Pinpoint the cell where the given text exists, returning its [X, Y] midpoint coordinate. 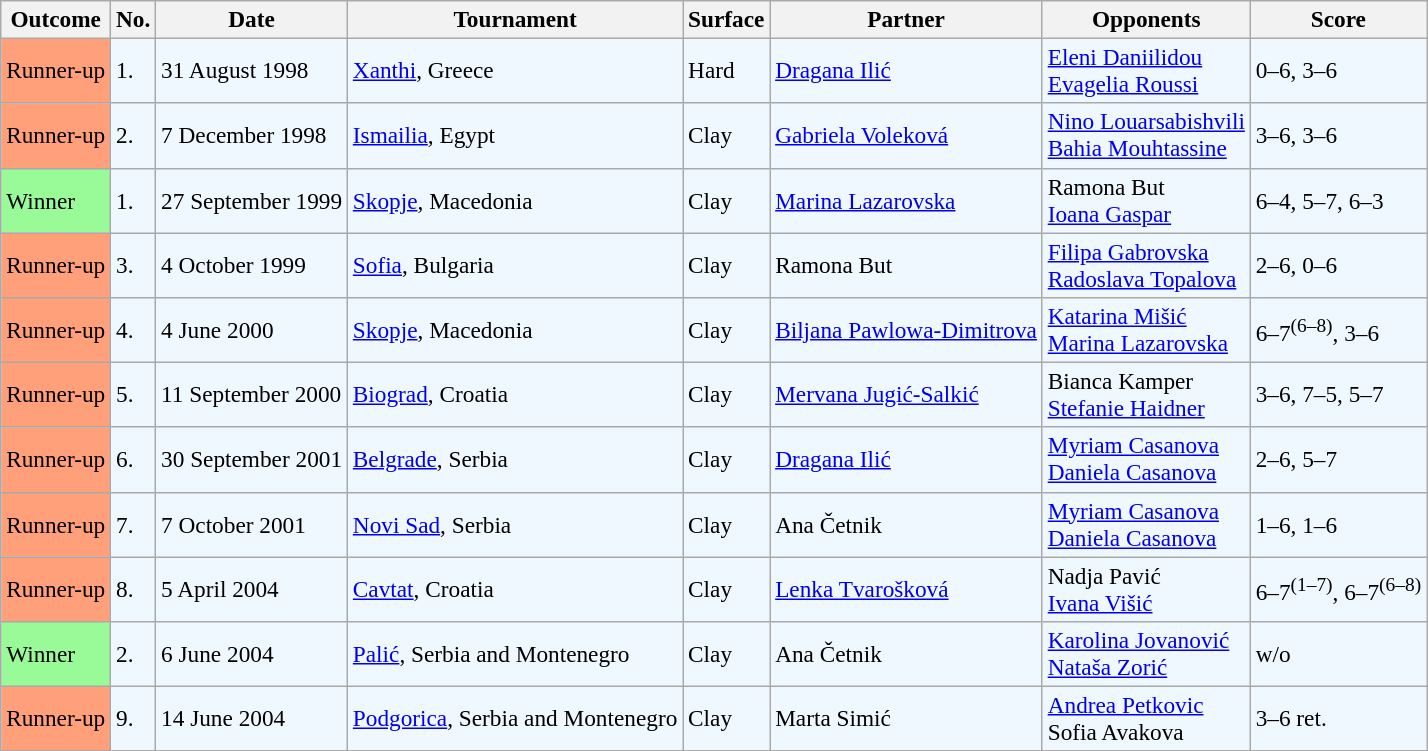
Score [1338, 19]
Hard [726, 70]
Opponents [1146, 19]
Podgorica, Serbia and Montenegro [514, 718]
30 September 2001 [252, 460]
Karolina Jovanović Nataša Zorić [1146, 654]
Nadja Pavić Ivana Višić [1146, 588]
Date [252, 19]
0–6, 3–6 [1338, 70]
Surface [726, 19]
Outcome [56, 19]
Sofia, Bulgaria [514, 264]
6. [134, 460]
27 September 1999 [252, 200]
Biograd, Croatia [514, 394]
2–6, 0–6 [1338, 264]
Palić, Serbia and Montenegro [514, 654]
6–7(1–7), 6–7(6–8) [1338, 588]
6–4, 5–7, 6–3 [1338, 200]
Gabriela Voleková [906, 136]
7. [134, 524]
6 June 2004 [252, 654]
Marina Lazarovska [906, 200]
Partner [906, 19]
No. [134, 19]
w/o [1338, 654]
3. [134, 264]
4 October 1999 [252, 264]
7 October 2001 [252, 524]
Ramona But Ioana Gaspar [1146, 200]
5 April 2004 [252, 588]
Novi Sad, Serbia [514, 524]
Biljana Pawlowa-Dimitrova [906, 330]
Marta Simić [906, 718]
Nino Louarsabishvili Bahia Mouhtassine [1146, 136]
Xanthi, Greece [514, 70]
31 August 1998 [252, 70]
3–6, 3–6 [1338, 136]
1–6, 1–6 [1338, 524]
Andrea Petkovic Sofia Avakova [1146, 718]
4. [134, 330]
Katarina Mišić Marina Lazarovska [1146, 330]
Ismailia, Egypt [514, 136]
Eleni Daniilidou Evagelia Roussi [1146, 70]
Belgrade, Serbia [514, 460]
Filipa Gabrovska Radoslava Topalova [1146, 264]
14 June 2004 [252, 718]
Lenka Tvarošková [906, 588]
5. [134, 394]
3–6 ret. [1338, 718]
2–6, 5–7 [1338, 460]
8. [134, 588]
9. [134, 718]
Ramona But [906, 264]
11 September 2000 [252, 394]
Bianca Kamper Stefanie Haidner [1146, 394]
7 December 1998 [252, 136]
6–7(6–8), 3–6 [1338, 330]
4 June 2000 [252, 330]
3–6, 7–5, 5–7 [1338, 394]
Tournament [514, 19]
Cavtat, Croatia [514, 588]
Mervana Jugić-Salkić [906, 394]
